Search for the cell housing the specified text and yield its [X, Y] center coordinate. 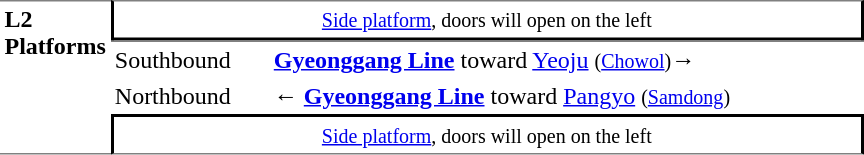
Northbound [190, 96]
Gyeonggang Line toward Yeoju (Chowol)→ [566, 59]
Southbound [190, 59]
← Gyeonggang Line toward Pangyo (Samdong) [566, 96]
L2Platforms [55, 77]
